Determine the [X, Y] coordinate at the center of the cell enclosing the given text.  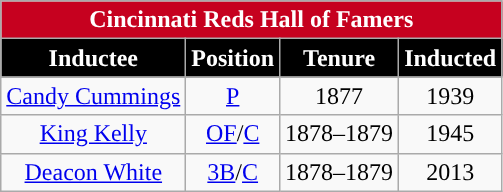
Inductee [94, 58]
King Kelly [94, 134]
OF/C [233, 134]
P [233, 96]
Candy Cummings [94, 96]
Tenure [340, 58]
1939 [450, 96]
Inducted [450, 58]
1877 [340, 96]
Position [233, 58]
1945 [450, 134]
3B/C [233, 172]
Deacon White [94, 172]
Cincinnati Reds Hall of Famers [252, 20]
2013 [450, 172]
